Search for the cell housing the specified text and yield its [X, Y] center coordinate. 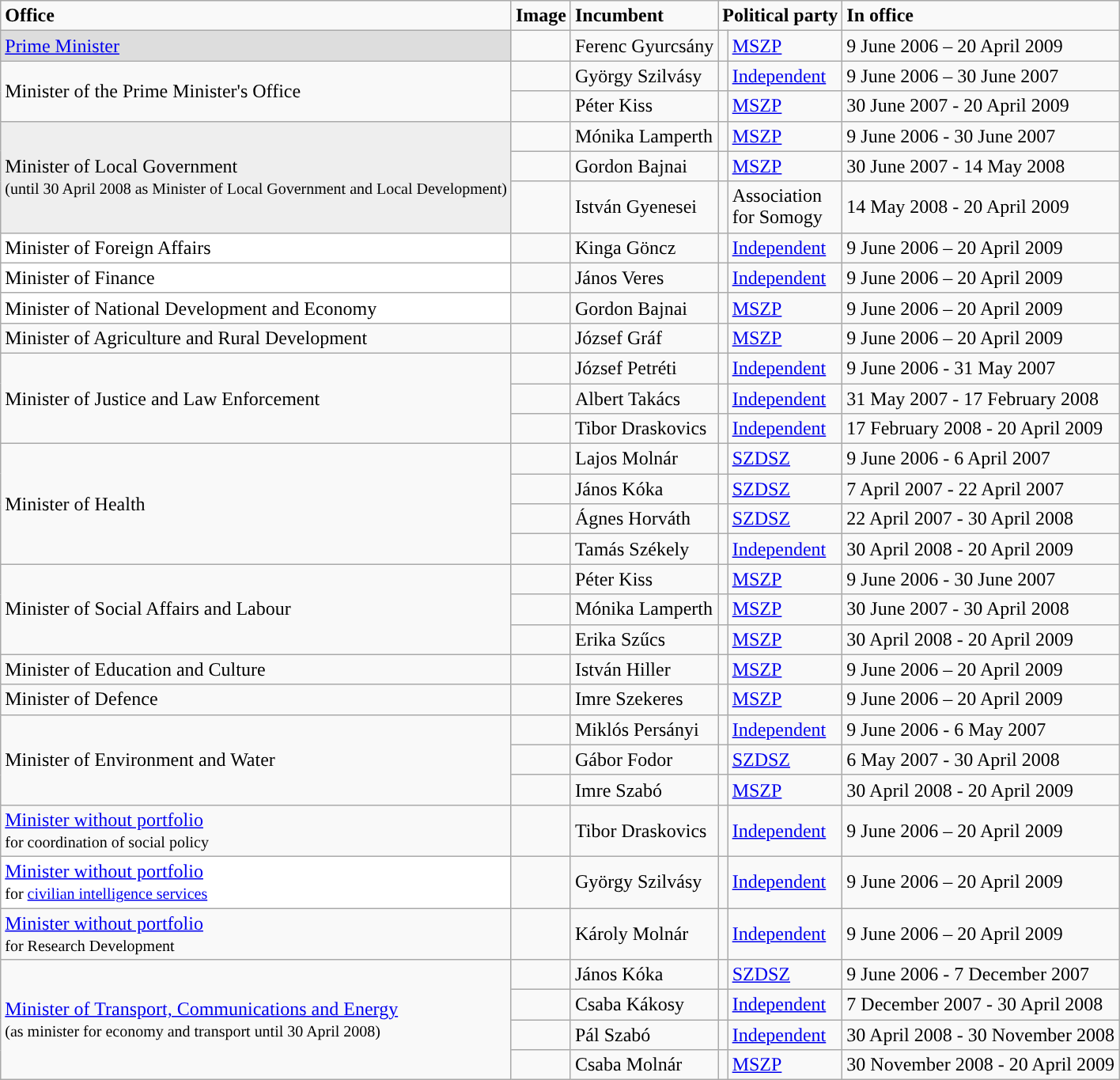
Miklós Persányi [644, 729]
József Gráf [644, 338]
Minister of Health [256, 504]
14 May 2008 - 20 April 2009 [981, 207]
Incumbent [644, 16]
Minister of Transport, Communications and Energy(as minister for economy and transport until 30 April 2008) [256, 1020]
In office [981, 16]
Minister of National Development and Economy [256, 308]
30 June 2007 - 30 April 2008 [981, 609]
Minister without portfoliofor Research Development [256, 934]
Albert Takács [644, 398]
Minister of Social Affairs and Labour [256, 609]
Minister of Environment and Water [256, 760]
János Veres [644, 278]
9 June 2006 - 6 April 2007 [981, 459]
Pál Szabó [644, 1035]
Minister of Defence [256, 699]
Tamás Székely [644, 549]
Associationfor Somogy [785, 207]
Minister of Justice and Law Enforcement [256, 398]
30 April 2008 - 30 November 2008 [981, 1035]
7 April 2007 - 22 April 2007 [981, 489]
Political party [780, 16]
Ferenc Gyurcsány [644, 46]
Lajos Molnár [644, 459]
Kinga Göncz [644, 248]
6 May 2007 - 30 April 2008 [981, 760]
30 November 2008 - 20 April 2009 [981, 1065]
31 May 2007 - 17 February 2008 [981, 398]
Ágnes Horváth [644, 519]
Minister of the Prime Minister's Office [256, 91]
9 June 2006 - 31 May 2007 [981, 368]
Minister without portfoliofor coordination of social policy [256, 831]
Károly Molnár [644, 934]
9 June 2006 - 6 May 2007 [981, 729]
9 June 2006 - 7 December 2007 [981, 975]
Minister of Education and Culture [256, 669]
Minister of Agriculture and Rural Development [256, 338]
József Petréti [644, 368]
Csaba Molnár [644, 1065]
Gábor Fodor [644, 760]
7 December 2007 - 30 April 2008 [981, 1005]
István Gyenesei [644, 207]
Minister without portfoliofor civilian intelligence services [256, 881]
9 June 2006 – 30 June 2007 [981, 76]
Office [256, 16]
Minister of Finance [256, 278]
Prime Minister [256, 46]
István Hiller [644, 669]
Imre Szekeres [644, 699]
Csaba Kákosy [644, 1005]
30 June 2007 - 14 May 2008 [981, 166]
Minister of Local Government(until 30 April 2008 as Minister of Local Government and Local Development) [256, 177]
Erika Szűcs [644, 639]
30 June 2007 - 20 April 2009 [981, 106]
Imre Szabó [644, 790]
17 February 2008 - 20 April 2009 [981, 429]
22 April 2007 - 30 April 2008 [981, 519]
Minister of Foreign Affairs [256, 248]
Image [541, 16]
